For the text-containing cell, return its midpoint in [x, y] coordinate format. 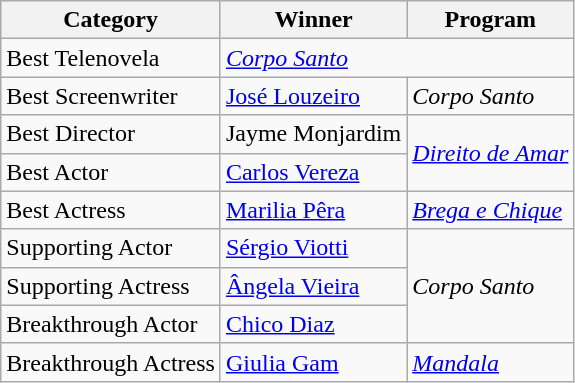
Brega e Chique [490, 210]
Sérgio Viotti [313, 248]
Breakthrough Actor [111, 324]
Best Actor [111, 172]
Chico Diaz [313, 324]
Giulia Gam [313, 362]
Carlos Vereza [313, 172]
Category [111, 20]
José Louzeiro [313, 96]
Marilia Pêra [313, 210]
Program [490, 20]
Supporting Actress [111, 286]
Breakthrough Actress [111, 362]
Mandala [490, 362]
Direito de Amar [490, 153]
Winner [313, 20]
Best Telenovela [111, 58]
Best Actress [111, 210]
Supporting Actor [111, 248]
Ângela Vieira [313, 286]
Best Director [111, 134]
Best Screenwriter [111, 96]
Jayme Monjardim [313, 134]
